Return (X, Y) of the center of cell containing provided text 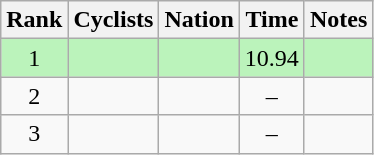
Nation (199, 20)
Cyclists (114, 20)
10.94 (272, 58)
Time (272, 20)
Rank (34, 20)
Notes (338, 20)
2 (34, 96)
1 (34, 58)
3 (34, 134)
